Capture the cell that displays the provided text and extract its (X, Y) central coordinate. 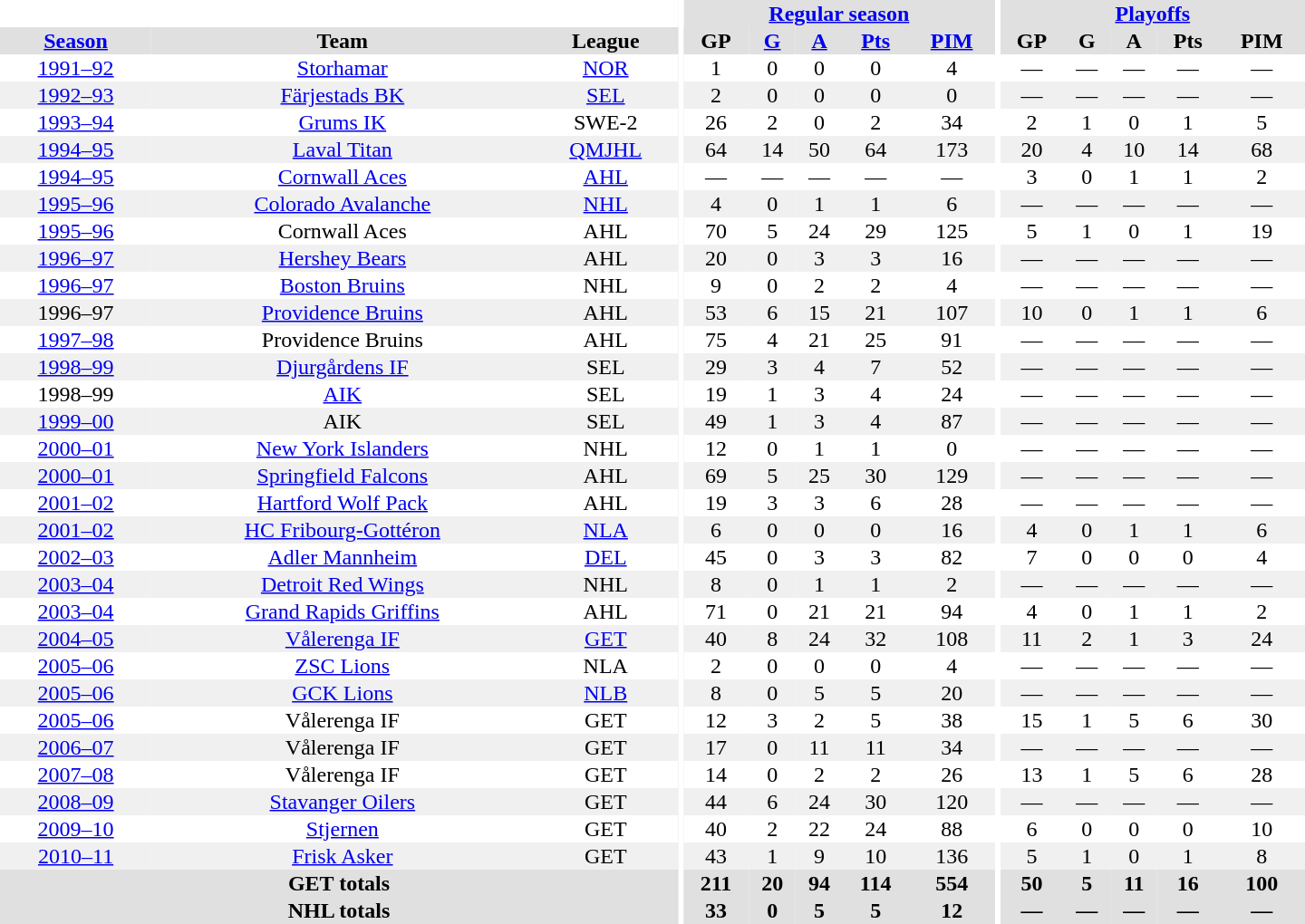
75 (716, 340)
211 (716, 883)
Frisk Asker (343, 856)
100 (1261, 883)
2008–09 (76, 802)
32 (875, 639)
1993–94 (76, 122)
Hershey Bears (343, 258)
53 (716, 313)
NOR (605, 68)
87 (952, 421)
88 (952, 829)
44 (716, 802)
1997–98 (76, 340)
173 (952, 149)
136 (952, 856)
43 (716, 856)
49 (716, 421)
Colorado Avalanche (343, 204)
33 (716, 910)
13 (1032, 775)
71 (716, 611)
Regular season (839, 14)
New York Islanders (343, 448)
SWE-2 (605, 122)
NHL totals (339, 910)
107 (952, 313)
Season (76, 41)
Djurgårdens IF (343, 367)
Stavanger Oilers (343, 802)
1991–92 (76, 68)
52 (952, 367)
Springfield Falcons (343, 476)
DEL (605, 557)
45 (716, 557)
1992–93 (76, 95)
68 (1261, 149)
70 (716, 231)
69 (716, 476)
38 (952, 720)
82 (952, 557)
Storhamar (343, 68)
Boston Bruins (343, 285)
1999–00 (76, 421)
Grand Rapids Griffins (343, 611)
NLB (605, 693)
22 (819, 829)
554 (952, 883)
Detroit Red Wings (343, 584)
Adler Mannheim (343, 557)
125 (952, 231)
Playoffs (1153, 14)
HC Fribourg-Gottéron (343, 530)
GET totals (339, 883)
2006–07 (76, 747)
Stjernen (343, 829)
2010–11 (76, 856)
17 (716, 747)
2009–10 (76, 829)
Laval Titan (343, 149)
Team (343, 41)
Hartford Wolf Pack (343, 503)
QMJHL (605, 149)
ZSC Lions (343, 666)
2004–05 (76, 639)
League (605, 41)
2007–08 (76, 775)
114 (875, 883)
120 (952, 802)
2002–03 (76, 557)
108 (952, 639)
GCK Lions (343, 693)
Grums IK (343, 122)
129 (952, 476)
Färjestads BK (343, 95)
91 (952, 340)
